For the text-containing cell, return its midpoint in [x, y] coordinate format. 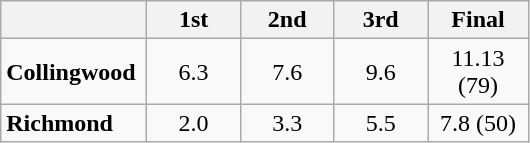
Collingwood [74, 72]
5.5 [381, 123]
2.0 [194, 123]
7.8 (50) [478, 123]
Final [478, 20]
11.13 (79) [478, 72]
9.6 [381, 72]
7.6 [287, 72]
Richmond [74, 123]
3.3 [287, 123]
3rd [381, 20]
1st [194, 20]
6.3 [194, 72]
2nd [287, 20]
